Scan for the cell matching the given text and deliver its (X, Y) coordinate at center. 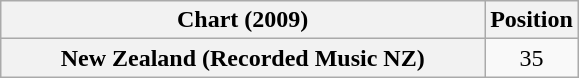
Chart (2009) (243, 20)
Position (532, 20)
New Zealand (Recorded Music NZ) (243, 58)
35 (532, 58)
